Provide the (x, y) coordinate of the cell's center where the given text is located.  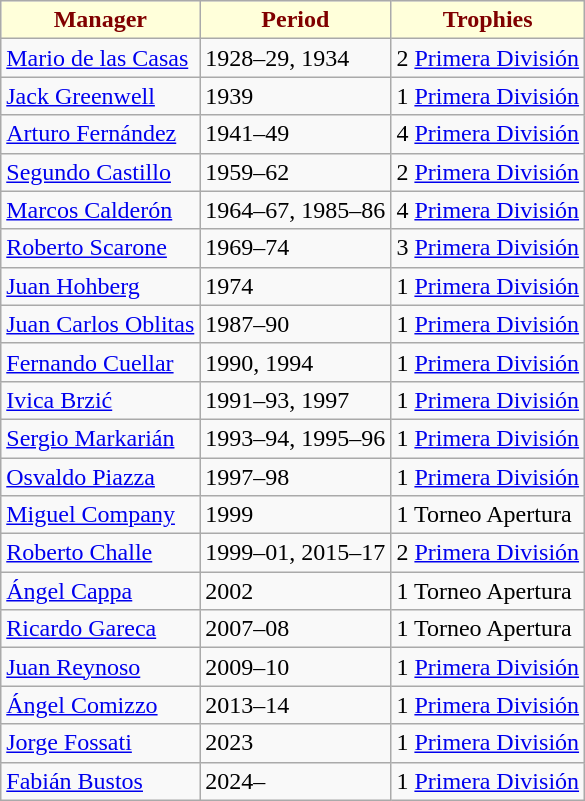
3 Primera División (488, 248)
2024– (296, 781)
Mario de las Casas (100, 58)
1987–90 (296, 324)
Ricardo Gareca (100, 629)
Roberto Scarone (100, 248)
1928–29, 1934 (296, 58)
Jorge Fossati (100, 743)
Juan Reynoso (100, 667)
Juan Hohberg (100, 286)
Sergio Markarián (100, 438)
Period (296, 20)
1969–74 (296, 248)
1997–98 (296, 477)
Segundo Castillo (100, 172)
Roberto Challe (100, 553)
1959–62 (296, 172)
2013–14 (296, 705)
Miguel Company (100, 515)
Manager (100, 20)
Trophies (488, 20)
2009–10 (296, 667)
2007–08 (296, 629)
1993–94, 1995–96 (296, 438)
1991–93, 1997 (296, 400)
1999 (296, 515)
Fabián Bustos (100, 781)
Arturo Fernández (100, 134)
Ángel Cappa (100, 591)
Fernando Cuellar (100, 362)
Ángel Comizzo (100, 705)
1939 (296, 96)
1964–67, 1985–86 (296, 210)
1990, 1994 (296, 362)
Ivica Brzić (100, 400)
Juan Carlos Oblitas (100, 324)
1941–49 (296, 134)
Jack Greenwell (100, 96)
2023 (296, 743)
1999–01, 2015–17 (296, 553)
2002 (296, 591)
Marcos Calderón (100, 210)
Osvaldo Piazza (100, 477)
1974 (296, 286)
